From the cell containing the given text, extract its center point as [x, y] coordinate. 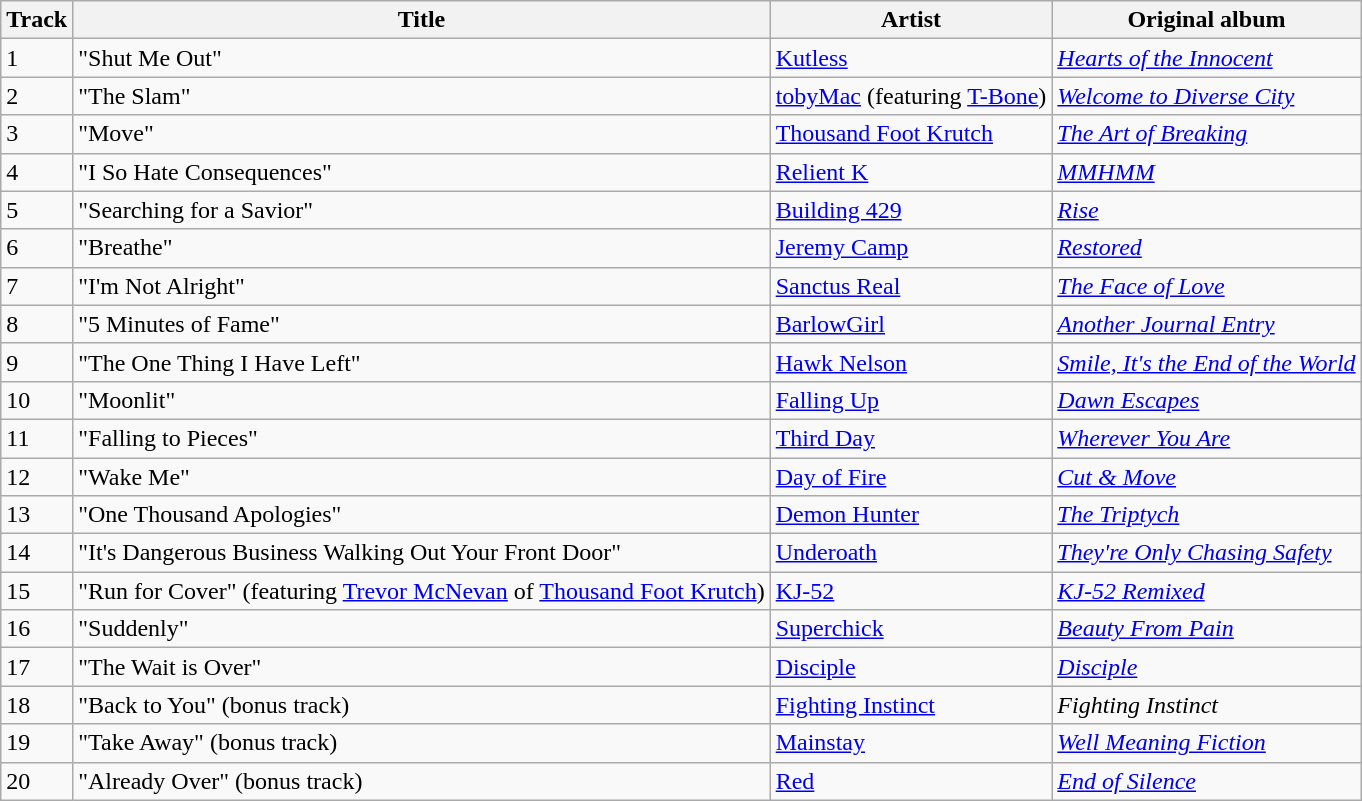
16 [37, 629]
Building 429 [911, 210]
"Already Over" (bonus track) [422, 781]
Title [422, 20]
15 [37, 591]
tobyMac (featuring T-Bone) [911, 96]
11 [37, 438]
"Take Away" (bonus track) [422, 743]
Mainstay [911, 743]
Welcome to Diverse City [1206, 96]
The Triptych [1206, 515]
Cut & Move [1206, 477]
"Shut Me Out" [422, 58]
Demon Hunter [911, 515]
Restored [1206, 248]
Jeremy Camp [911, 248]
Beauty From Pain [1206, 629]
2 [37, 96]
"5 Minutes of Fame" [422, 324]
MMHMM [1206, 172]
Hawk Nelson [911, 362]
Underoath [911, 553]
"Wake Me" [422, 477]
"Moonlit" [422, 400]
Hearts of the Innocent [1206, 58]
"Searching for a Savior" [422, 210]
They're Only Chasing Safety [1206, 553]
"Back to You" (bonus track) [422, 705]
20 [37, 781]
"Breathe" [422, 248]
"It's Dangerous Business Walking Out Your Front Door" [422, 553]
Smile, It's the End of the World [1206, 362]
Kutless [911, 58]
"One Thousand Apologies" [422, 515]
Artist [911, 20]
7 [37, 286]
"The Slam" [422, 96]
10 [37, 400]
4 [37, 172]
5 [37, 210]
End of Silence [1206, 781]
9 [37, 362]
KJ-52 [911, 591]
"I So Hate Consequences" [422, 172]
KJ-52 Remixed [1206, 591]
Day of Fire [911, 477]
BarlowGirl [911, 324]
19 [37, 743]
Track [37, 20]
The Face of Love [1206, 286]
The Art of Breaking [1206, 134]
13 [37, 515]
"Falling to Pieces" [422, 438]
Third Day [911, 438]
Rise [1206, 210]
Thousand Foot Krutch [911, 134]
Red [911, 781]
"Move" [422, 134]
"Run for Cover" (featuring Trevor McNevan of Thousand Foot Krutch) [422, 591]
"I'm Not Alright" [422, 286]
Superchick [911, 629]
Wherever You Are [1206, 438]
1 [37, 58]
Well Meaning Fiction [1206, 743]
Sanctus Real [911, 286]
18 [37, 705]
Dawn Escapes [1206, 400]
6 [37, 248]
17 [37, 667]
12 [37, 477]
"The Wait is Over" [422, 667]
Relient K [911, 172]
Another Journal Entry [1206, 324]
14 [37, 553]
8 [37, 324]
3 [37, 134]
Falling Up [911, 400]
"Suddenly" [422, 629]
"The One Thing I Have Left" [422, 362]
Original album [1206, 20]
